Extract the [x, y] coordinate from the center of the cell holding the provided text.  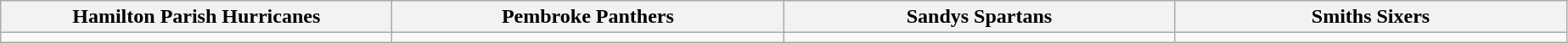
Hamilton Parish Hurricanes [197, 17]
Smiths Sixers [1370, 17]
Sandys Spartans [980, 17]
Pembroke Panthers [587, 17]
